Output the (X, Y) coordinate of the center of the cell containing the given text.  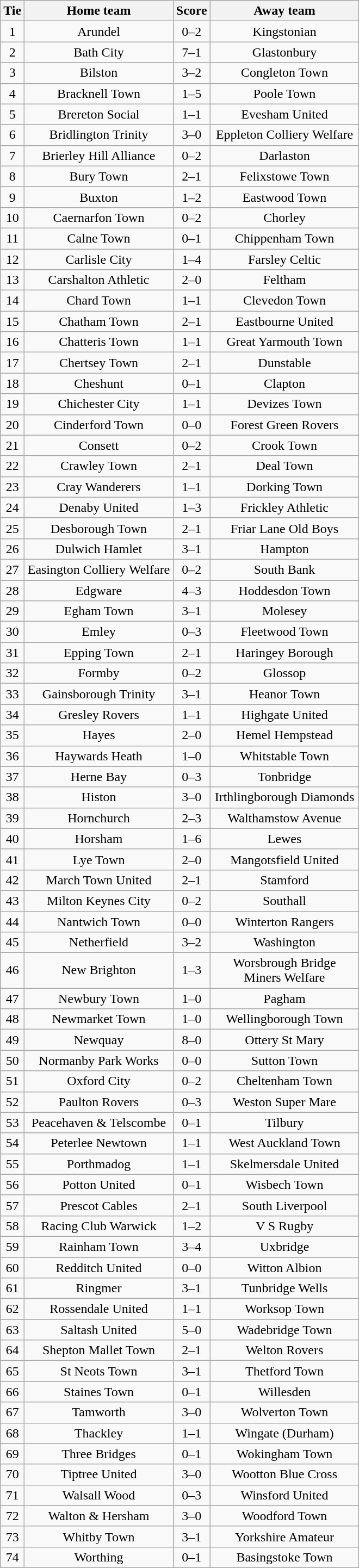
March Town United (99, 880)
Brierley Hill Alliance (99, 156)
Witton Albion (284, 1268)
Horsham (99, 839)
Friar Lane Old Boys (284, 528)
Oxford City (99, 1081)
Hampton (284, 549)
67 (13, 1412)
Chertsey Town (99, 363)
Denaby United (99, 507)
Willesden (284, 1392)
Eppleton Colliery Welfare (284, 135)
Peacehaven & Telscombe (99, 1123)
Deal Town (284, 466)
Great Yarmouth Town (284, 342)
Three Bridges (99, 1454)
Glastonbury (284, 52)
Easington Colliery Welfare (99, 569)
Wisbech Town (284, 1185)
Tie (13, 11)
13 (13, 280)
Eastbourne United (284, 321)
58 (13, 1226)
Crook Town (284, 445)
Forest Green Rovers (284, 425)
Whitstable Town (284, 756)
52 (13, 1102)
Cheltenham Town (284, 1081)
Tonbridge (284, 777)
Pagham (284, 999)
24 (13, 507)
65 (13, 1371)
Welton Rovers (284, 1350)
53 (13, 1123)
Buxton (99, 197)
1–5 (191, 94)
42 (13, 880)
Saltash United (99, 1330)
Newmarket Town (99, 1019)
9 (13, 197)
28 (13, 590)
30 (13, 632)
Ringmer (99, 1288)
7–1 (191, 52)
Dunstable (284, 363)
26 (13, 549)
Rainham Town (99, 1247)
62 (13, 1309)
12 (13, 259)
Chatteris Town (99, 342)
Worthing (99, 1557)
Histon (99, 797)
Shepton Mallet Town (99, 1350)
7 (13, 156)
Wadebridge Town (284, 1330)
14 (13, 301)
Netherfield (99, 943)
V S Rugby (284, 1226)
Lye Town (99, 859)
64 (13, 1350)
Winsford United (284, 1495)
Congleton Town (284, 73)
38 (13, 797)
Poole Town (284, 94)
8–0 (191, 1040)
74 (13, 1557)
48 (13, 1019)
73 (13, 1536)
Irthlingborough Diamonds (284, 797)
61 (13, 1288)
68 (13, 1433)
Desborough Town (99, 528)
Normanby Park Works (99, 1061)
Cray Wanderers (99, 487)
71 (13, 1495)
Newquay (99, 1040)
Bury Town (99, 176)
Stamford (284, 880)
Walton & Hersham (99, 1516)
1–6 (191, 839)
Worsbrough Bridge Miners Welfare (284, 970)
Heanor Town (284, 694)
70 (13, 1474)
Edgware (99, 590)
44 (13, 922)
43 (13, 901)
19 (13, 404)
Nantwich Town (99, 922)
Evesham United (284, 114)
Yorkshire Amateur (284, 1536)
Formby (99, 673)
Felixstowe Town (284, 176)
69 (13, 1454)
66 (13, 1392)
20 (13, 425)
2–3 (191, 818)
Weston Super Mare (284, 1102)
Emley (99, 632)
27 (13, 569)
Clapton (284, 383)
Darlaston (284, 156)
33 (13, 694)
Thetford Town (284, 1371)
3–4 (191, 1247)
Glossop (284, 673)
39 (13, 818)
Haringey Borough (284, 653)
Paulton Rovers (99, 1102)
29 (13, 611)
Walsall Wood (99, 1495)
Feltham (284, 280)
10 (13, 218)
Winterton Rangers (284, 922)
Tiptree United (99, 1474)
46 (13, 970)
South Liverpool (284, 1205)
59 (13, 1247)
4 (13, 94)
Dorking Town (284, 487)
South Bank (284, 569)
Epping Town (99, 653)
Skelmersdale United (284, 1164)
Gainsborough Trinity (99, 694)
49 (13, 1040)
Chichester City (99, 404)
Arundel (99, 32)
St Neots Town (99, 1371)
Cheshunt (99, 383)
11 (13, 238)
25 (13, 528)
Calne Town (99, 238)
Hornchurch (99, 818)
Whitby Town (99, 1536)
1 (13, 32)
Score (191, 11)
Lewes (284, 839)
Chatham Town (99, 321)
23 (13, 487)
55 (13, 1164)
15 (13, 321)
Brereton Social (99, 114)
22 (13, 466)
Hemel Hempstead (284, 735)
Porthmadog (99, 1164)
Consett (99, 445)
16 (13, 342)
Chorley (284, 218)
Carshalton Athletic (99, 280)
Dulwich Hamlet (99, 549)
5 (13, 114)
Prescot Cables (99, 1205)
Redditch United (99, 1268)
50 (13, 1061)
Potton United (99, 1185)
Haywards Heath (99, 756)
Kingstonian (284, 32)
Milton Keynes City (99, 901)
6 (13, 135)
Tilbury (284, 1123)
Wolverton Town (284, 1412)
Uxbridge (284, 1247)
Highgate United (284, 715)
31 (13, 653)
56 (13, 1185)
21 (13, 445)
32 (13, 673)
Walthamstow Avenue (284, 818)
New Brighton (99, 970)
Wokingham Town (284, 1454)
Caernarfon Town (99, 218)
35 (13, 735)
34 (13, 715)
57 (13, 1205)
Carlisle City (99, 259)
Newbury Town (99, 999)
Mangotsfield United (284, 859)
51 (13, 1081)
8 (13, 176)
Bath City (99, 52)
Thackley (99, 1433)
36 (13, 756)
Eastwood Town (284, 197)
Crawley Town (99, 466)
Basingstoke Town (284, 1557)
Peterlee Newtown (99, 1143)
Away team (284, 11)
Gresley Rovers (99, 715)
Hayes (99, 735)
Woodford Town (284, 1516)
Devizes Town (284, 404)
Bracknell Town (99, 94)
18 (13, 383)
Sutton Town (284, 1061)
37 (13, 777)
Molesey (284, 611)
Bilston (99, 73)
Hoddesdon Town (284, 590)
4–3 (191, 590)
2 (13, 52)
Worksop Town (284, 1309)
Home team (99, 11)
Chippenham Town (284, 238)
Tunbridge Wells (284, 1288)
West Auckland Town (284, 1143)
72 (13, 1516)
Cinderford Town (99, 425)
Bridlington Trinity (99, 135)
Farsley Celtic (284, 259)
Southall (284, 901)
Clevedon Town (284, 301)
40 (13, 839)
54 (13, 1143)
Wellingborough Town (284, 1019)
17 (13, 363)
Wootton Blue Cross (284, 1474)
47 (13, 999)
Racing Club Warwick (99, 1226)
1–4 (191, 259)
Washington (284, 943)
63 (13, 1330)
Rossendale United (99, 1309)
Staines Town (99, 1392)
Wingate (Durham) (284, 1433)
Frickley Athletic (284, 507)
Tamworth (99, 1412)
5–0 (191, 1330)
60 (13, 1268)
Egham Town (99, 611)
41 (13, 859)
45 (13, 943)
3 (13, 73)
Chard Town (99, 301)
Ottery St Mary (284, 1040)
Fleetwood Town (284, 632)
Herne Bay (99, 777)
